From the cell containing the given text, extract its center point as [x, y] coordinate. 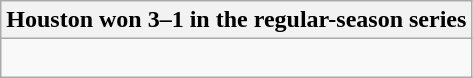
Houston won 3–1 in the regular-season series [236, 20]
